Provide the [x, y] coordinate of the cell's center where the given text is located.  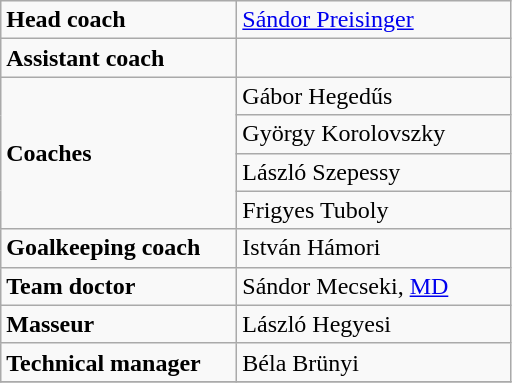
Assistant coach [119, 58]
Goalkeeping coach [119, 248]
István Hámori [374, 248]
László Hegyesi [374, 324]
Team doctor [119, 286]
Coaches [119, 153]
Masseur [119, 324]
Technical manager [119, 362]
Sándor Mecseki, MD [374, 286]
Head coach [119, 20]
Béla Brünyi [374, 362]
Frigyes Tuboly [374, 210]
Gábor Hegedűs [374, 96]
György Korolovszky [374, 134]
László Szepessy [374, 172]
Sándor Preisinger [374, 20]
